Output the [X, Y] coordinate of the center of the cell containing the given text.  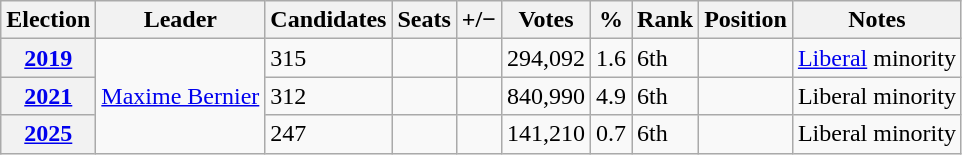
0.7 [610, 134]
Seats [424, 20]
Position [746, 20]
4.9 [610, 96]
294,092 [546, 58]
+/− [478, 20]
315 [328, 58]
247 [328, 134]
2019 [48, 58]
2025 [48, 134]
Rank [666, 20]
2021 [48, 96]
Votes [546, 20]
% [610, 20]
1.6 [610, 58]
312 [328, 96]
Leader [180, 20]
Notes [876, 20]
840,990 [546, 96]
Maxime Bernier [180, 96]
Election [48, 20]
141,210 [546, 134]
Candidates [328, 20]
